Determine the [X, Y] coordinate at the center of the cell enclosing the given text.  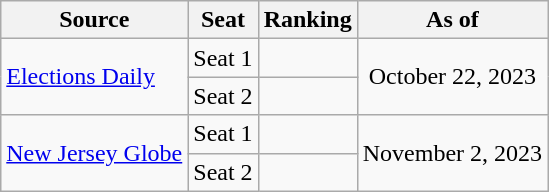
New Jersey Globe [94, 153]
As of [452, 20]
October 22, 2023 [452, 77]
Seat [223, 20]
Ranking [308, 20]
Source [94, 20]
November 2, 2023 [452, 153]
Elections Daily [94, 77]
